Return the (x, y) coordinate for the center point of the cell that contains the specified text.  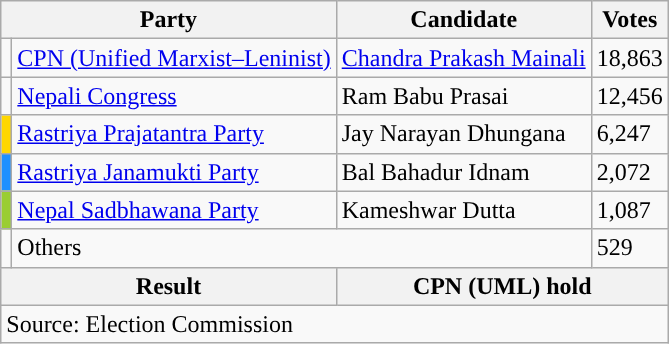
CPN (UML) hold (502, 286)
Chandra Prakash Mainali (464, 58)
Jay Narayan Dhungana (464, 134)
Votes (630, 20)
Ram Babu Prasai (464, 96)
Nepal Sadbhawana Party (174, 210)
1,087 (630, 210)
12,456 (630, 96)
529 (630, 248)
Result (168, 286)
Kameshwar Dutta (464, 210)
Bal Bahadur Idnam (464, 172)
6,247 (630, 134)
Others (302, 248)
Party (168, 20)
Source: Election Commission (335, 324)
Nepali Congress (174, 96)
2,072 (630, 172)
Candidate (464, 20)
CPN (Unified Marxist–Leninist) (174, 58)
Rastriya Prajatantra Party (174, 134)
Rastriya Janamukti Party (174, 172)
18,863 (630, 58)
